Return the [X, Y] coordinate for the center point of the cell that contains the specified text.  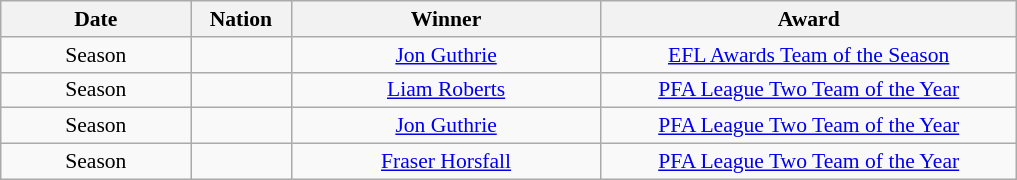
Winner [446, 19]
Award [808, 19]
Nation [241, 19]
Liam Roberts [446, 90]
Fraser Horsfall [446, 162]
Date [96, 19]
EFL Awards Team of the Season [808, 55]
